Search for the cell housing the specified text and yield its (x, y) center coordinate. 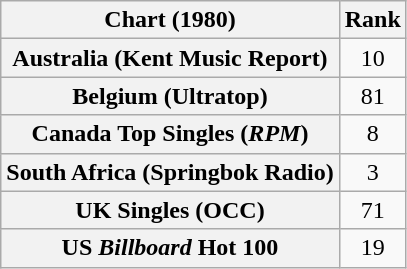
UK Singles (OCC) (170, 210)
81 (372, 96)
South Africa (Springbok Radio) (170, 172)
8 (372, 134)
3 (372, 172)
Chart (1980) (170, 20)
Canada Top Singles (RPM) (170, 134)
Belgium (Ultratop) (170, 96)
19 (372, 248)
10 (372, 58)
US Billboard Hot 100 (170, 248)
71 (372, 210)
Australia (Kent Music Report) (170, 58)
Rank (372, 20)
